Pinpoint the cell where the given text exists, returning its [x, y] midpoint coordinate. 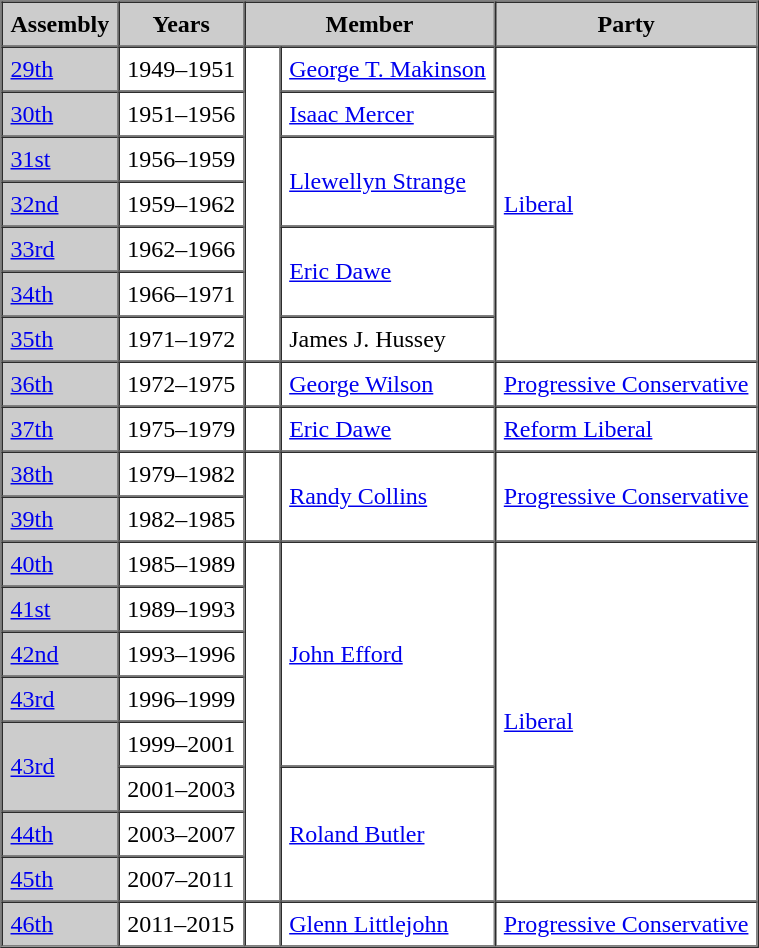
1949–1951 [181, 68]
1975–1979 [181, 428]
1956–1959 [181, 158]
John Efford [388, 654]
1959–1962 [181, 204]
1993–1996 [181, 654]
45th [60, 878]
Party [626, 24]
James J. Hussey [388, 338]
Randy Collins [388, 497]
George T. Makinson [388, 68]
Llewellyn Strange [388, 181]
32nd [60, 204]
George Wilson [388, 384]
1962–1966 [181, 248]
Reform Liberal [626, 428]
38th [60, 474]
Years [181, 24]
1989–1993 [181, 608]
34th [60, 294]
30th [60, 114]
36th [60, 384]
39th [60, 518]
Isaac Mercer [388, 114]
37th [60, 428]
35th [60, 338]
42nd [60, 654]
1985–1989 [181, 564]
46th [60, 924]
31st [60, 158]
29th [60, 68]
1951–1956 [181, 114]
1979–1982 [181, 474]
2011–2015 [181, 924]
1999–2001 [181, 744]
33rd [60, 248]
Member [370, 24]
44th [60, 834]
1972–1975 [181, 384]
1996–1999 [181, 698]
41st [60, 608]
1982–1985 [181, 518]
40th [60, 564]
2007–2011 [181, 878]
1966–1971 [181, 294]
Glenn Littlejohn [388, 924]
Assembly [60, 24]
2001–2003 [181, 788]
2003–2007 [181, 834]
Roland Butler [388, 834]
1971–1972 [181, 338]
